Return (X, Y) of the center of cell containing provided text 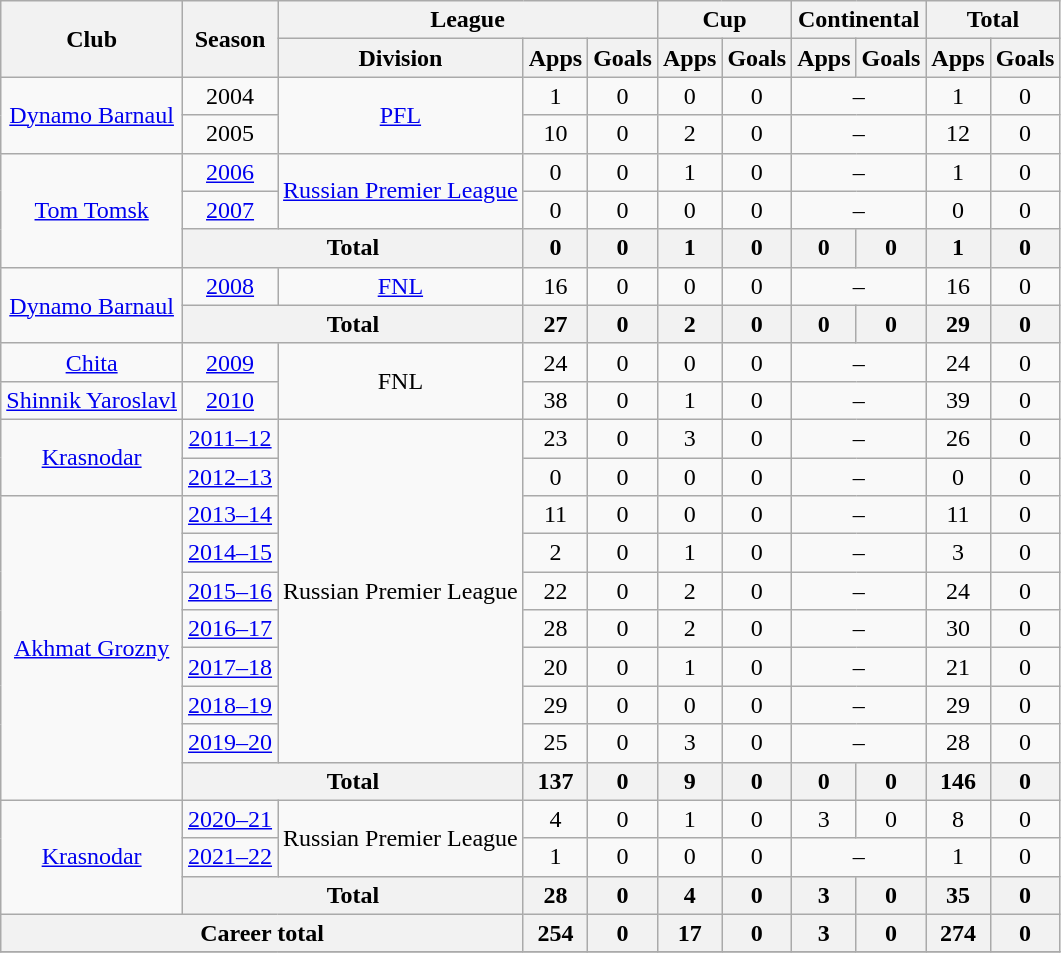
30 (958, 629)
23 (555, 438)
Shinnik Yaroslavl (92, 400)
Season (230, 39)
2008 (230, 286)
17 (689, 933)
137 (555, 781)
25 (555, 743)
2021–22 (230, 857)
Cup (724, 20)
2011–12 (230, 438)
PFL (401, 115)
9 (689, 781)
20 (555, 667)
2018–19 (230, 705)
2010 (230, 400)
254 (555, 933)
22 (555, 591)
12 (958, 134)
2019–20 (230, 743)
Chita (92, 362)
21 (958, 667)
Division (401, 58)
38 (555, 400)
2005 (230, 134)
League (468, 20)
2013–14 (230, 515)
Career total (262, 933)
2020–21 (230, 819)
39 (958, 400)
Akhmat Grozny (92, 648)
2004 (230, 96)
2014–15 (230, 553)
2017–18 (230, 667)
2006 (230, 172)
Tom Tomsk (92, 210)
35 (958, 895)
146 (958, 781)
2012–13 (230, 477)
10 (555, 134)
2015–16 (230, 591)
Club (92, 39)
26 (958, 438)
2016–17 (230, 629)
2007 (230, 210)
274 (958, 933)
27 (555, 324)
8 (958, 819)
2009 (230, 362)
Continental (859, 20)
